Identify which cell holds the provided text, then report its [X, Y] central coordinate. 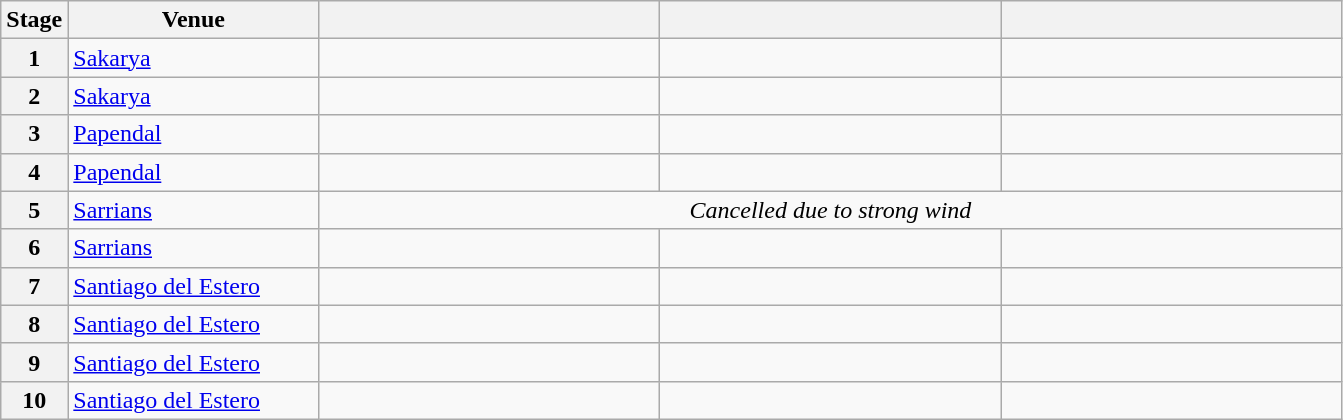
Cancelled due to strong wind [830, 210]
2 [34, 96]
9 [34, 362]
Stage [34, 20]
8 [34, 324]
Venue [194, 20]
6 [34, 248]
7 [34, 286]
3 [34, 134]
4 [34, 172]
1 [34, 58]
5 [34, 210]
10 [34, 400]
